Return the [X, Y] coordinate for the center point of the cell that contains the specified text.  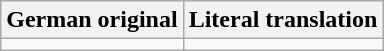
Literal translation [283, 20]
German original [92, 20]
